Extract the [x, y] coordinate from the center of the cell holding the provided text.  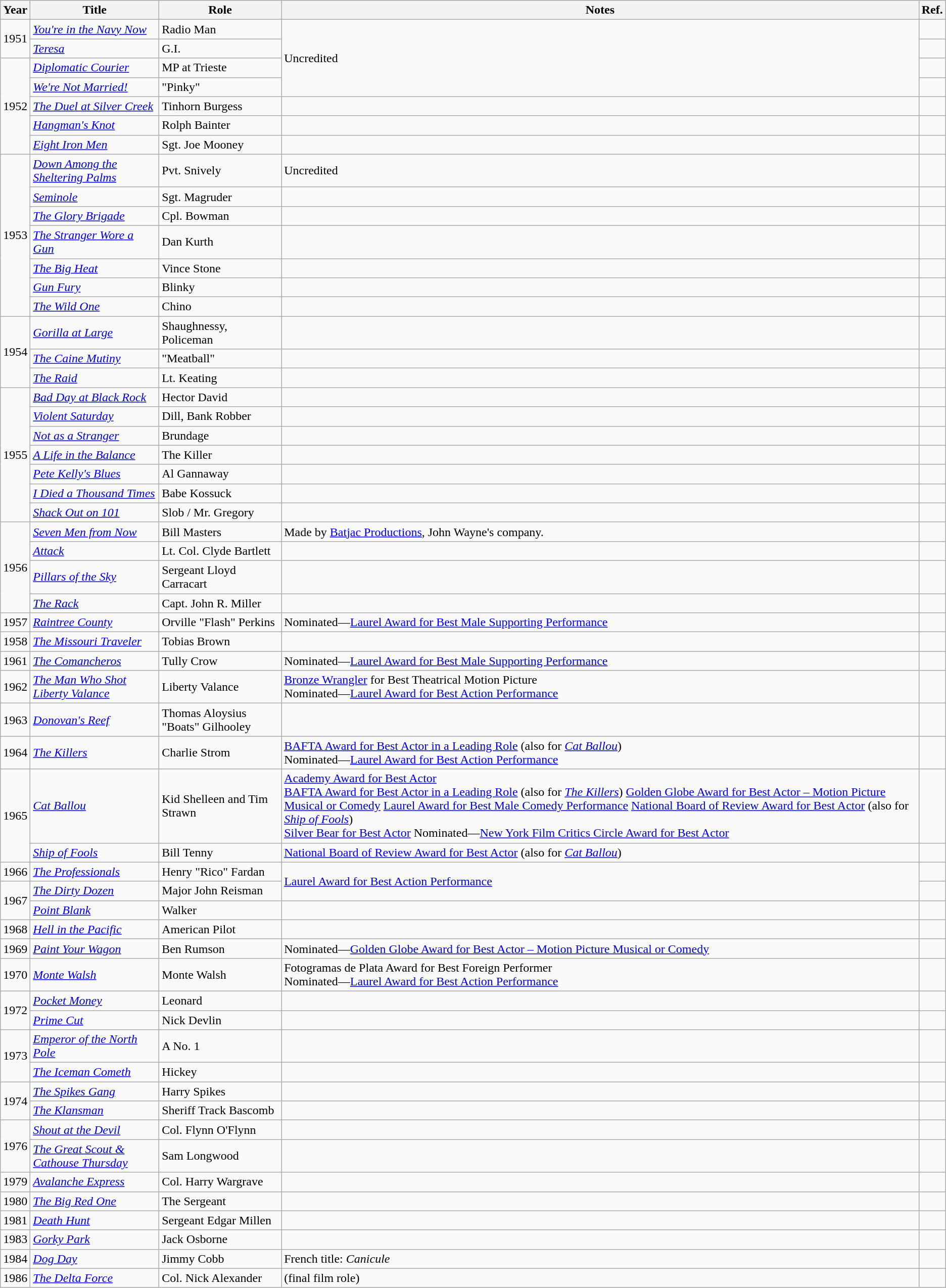
Col. Harry Wargrave [220, 1182]
1980 [15, 1201]
The Stranger Wore a Gun [95, 242]
Sergeant Edgar Millen [220, 1220]
Paint Your Wagon [95, 948]
Lt. Col. Clyde Bartlett [220, 551]
The Duel at Silver Creek [95, 106]
Shout at the Devil [95, 1130]
Vince Stone [220, 268]
Bad Day at Black Rock [95, 397]
(final film role) [600, 1278]
The Great Scout & Cathouse Thursday [95, 1156]
Kid Shelleen and Tim Strawn [220, 806]
Dan Kurth [220, 242]
Tinhorn Burgess [220, 106]
American Pilot [220, 929]
Orville "Flash" Perkins [220, 623]
Fotogramas de Plata Award for Best Foreign PerformerNominated—Laurel Award for Best Action Performance [600, 974]
Col. Flynn O'Flynn [220, 1130]
A Life in the Balance [95, 455]
Seminole [95, 197]
Cpl. Bowman [220, 216]
The Klansman [95, 1111]
Eight Iron Men [95, 145]
The Big Heat [95, 268]
Sgt. Joe Mooney [220, 145]
Point Blank [95, 910]
The Comancheros [95, 661]
Hector David [220, 397]
1965 [15, 816]
1962 [15, 687]
Radio Man [220, 29]
Title [95, 10]
The Professionals [95, 872]
Blinky [220, 288]
The Glory Brigade [95, 216]
1955 [15, 455]
Raintree County [95, 623]
Violent Saturday [95, 416]
Diplomatic Courier [95, 68]
Death Hunt [95, 1220]
1966 [15, 872]
Tobias Brown [220, 642]
Hangman's Knot [95, 125]
1970 [15, 974]
"Meatball" [220, 359]
A No. 1 [220, 1046]
Made by Batjac Productions, John Wayne's company. [600, 532]
Rolph Bainter [220, 125]
Emperor of the North Pole [95, 1046]
The Delta Force [95, 1278]
1983 [15, 1239]
1953 [15, 235]
Teresa [95, 49]
Not as a Stranger [95, 436]
The Sergeant [220, 1201]
Thomas Aloysius "Boats" Gilhooley [220, 720]
G.I. [220, 49]
I Died a Thousand Times [95, 493]
Down Among the Sheltering Palms [95, 171]
We're Not Married! [95, 87]
Gun Fury [95, 288]
1979 [15, 1182]
Sam Longwood [220, 1156]
Sergeant Lloyd Carracart [220, 577]
Pvt. Snively [220, 171]
The Big Red One [95, 1201]
Chino [220, 307]
The Dirty Dozen [95, 891]
Col. Nick Alexander [220, 1278]
Babe Kossuck [220, 493]
1974 [15, 1101]
Capt. John R. Miller [220, 603]
The Raid [95, 378]
Hell in the Pacific [95, 929]
Tully Crow [220, 661]
MP at Trieste [220, 68]
The Man Who Shot Liberty Valance [95, 687]
National Board of Review Award for Best Actor (also for Cat Ballou) [600, 852]
Al Gannaway [220, 474]
The Iceman Cometh [95, 1072]
Major John Reisman [220, 891]
1951 [15, 39]
The Missouri Traveler [95, 642]
1972 [15, 1010]
BAFTA Award for Best Actor in a Leading Role (also for Cat Ballou)Nominated—Laurel Award for Best Action Performance [600, 753]
1986 [15, 1278]
Ref. [932, 10]
The Killer [220, 455]
Pocket Money [95, 1000]
Sgt. Magruder [220, 197]
1984 [15, 1259]
Notes [600, 10]
Harry Spikes [220, 1091]
Ship of Fools [95, 852]
Year [15, 10]
1961 [15, 661]
Sheriff Track Bascomb [220, 1111]
Liberty Valance [220, 687]
Gorky Park [95, 1239]
Charlie Strom [220, 753]
Pete Kelly's Blues [95, 474]
Nominated—Golden Globe Award for Best Actor – Motion Picture Musical or Comedy [600, 948]
1967 [15, 900]
Jack Osborne [220, 1239]
French title: Canicule [600, 1259]
Avalanche Express [95, 1182]
"Pinky" [220, 87]
1956 [15, 567]
Laurel Award for Best Action Performance [600, 881]
1958 [15, 642]
1981 [15, 1220]
Dill, Bank Robber [220, 416]
Bill Tenny [220, 852]
The Spikes Gang [95, 1091]
1963 [15, 720]
Cat Ballou [95, 806]
Gorilla at Large [95, 332]
Bronze Wrangler for Best Theatrical Motion PictureNominated—Laurel Award for Best Action Performance [600, 687]
The Killers [95, 753]
Role [220, 10]
1973 [15, 1056]
Pillars of the Sky [95, 577]
1964 [15, 753]
Shaughnessy, Policeman [220, 332]
Seven Men from Now [95, 532]
Bill Masters [220, 532]
Slob / Mr. Gregory [220, 512]
1968 [15, 929]
1957 [15, 623]
1976 [15, 1146]
1969 [15, 948]
The Caine Mutiny [95, 359]
The Rack [95, 603]
Shack Out on 101 [95, 512]
Lt. Keating [220, 378]
Henry "Rico" Fardan [220, 872]
Ben Rumson [220, 948]
Hickey [220, 1072]
Prime Cut [95, 1020]
You're in the Navy Now [95, 29]
Dog Day [95, 1259]
Attack [95, 551]
1952 [15, 106]
1954 [15, 352]
Jimmy Cobb [220, 1259]
Brundage [220, 436]
Walker [220, 910]
Donovan's Reef [95, 720]
Leonard [220, 1000]
Nick Devlin [220, 1020]
The Wild One [95, 307]
